For the text-containing cell, return its midpoint in (X, Y) coordinate format. 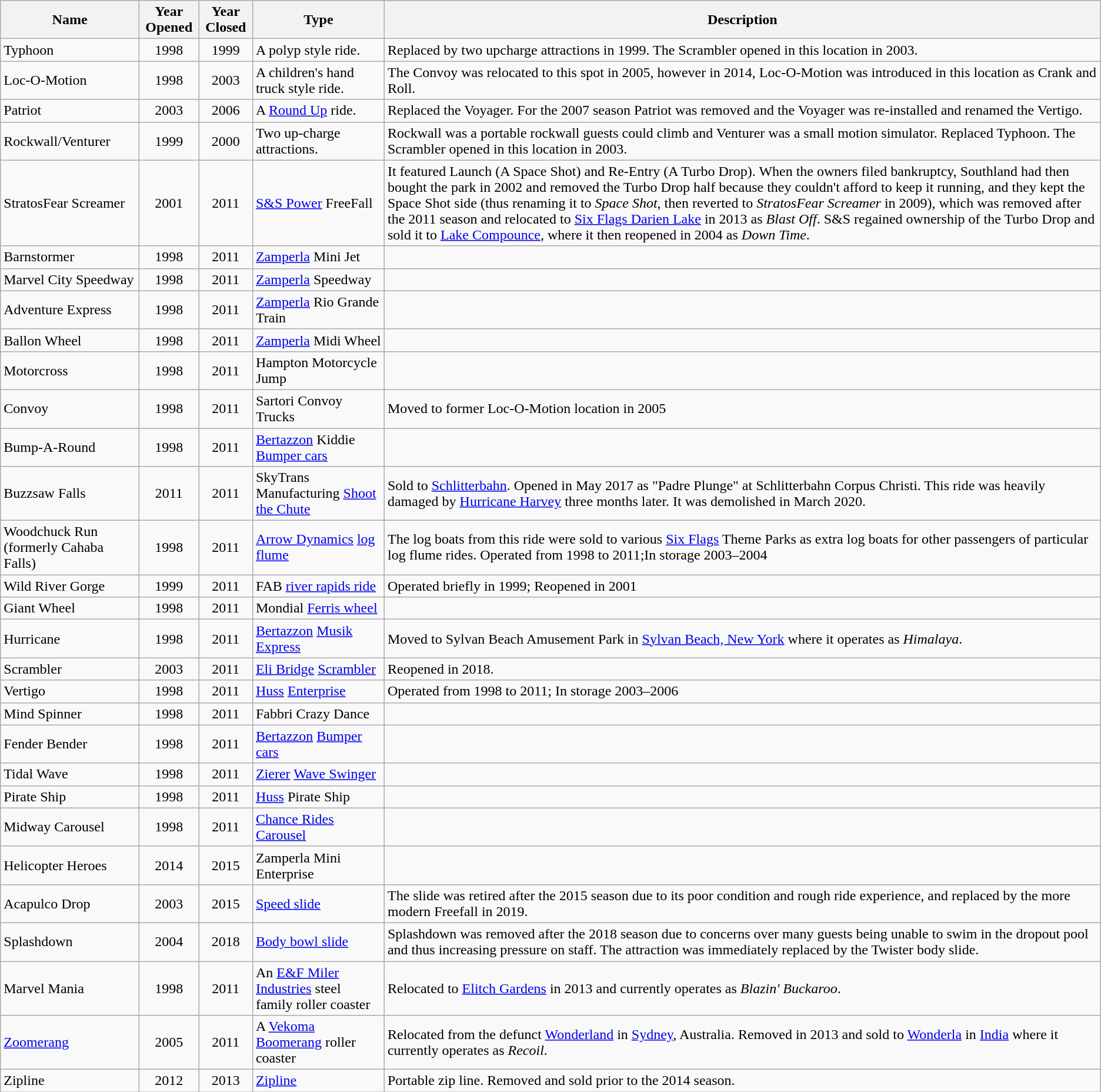
Moved to Sylvan Beach Amusement Park in Sylvan Beach, New York where it operates as Himalaya. (742, 639)
Year Opened (169, 20)
Zierer Wave Swinger (318, 774)
A children's hand truck style ride. (318, 80)
2018 (226, 941)
2013 (226, 1081)
Arrow Dynamics log flume (318, 548)
Zamperla Speedway (318, 279)
Type (318, 20)
Relocated to Elitch Gardens in 2013 and currently operates as Blazin' Buckaroo. (742, 988)
Typhoon (70, 50)
Rockwall/Venturer (70, 141)
Helicopter Heroes (70, 865)
Mind Spinner (70, 714)
2005 (169, 1043)
Speed slide (318, 904)
2006 (226, 111)
S&S Power FreeFall (318, 203)
Year Closed (226, 20)
Splashdown (70, 941)
2014 (169, 865)
The slide was retired after the 2015 season due to its poor condition and rough ride experience, and replaced by the more modern Freefall in 2019. (742, 904)
Tidal Wave (70, 774)
Bertazzon Kiddie Bumper cars (318, 447)
Sartori Convoy Trucks (318, 408)
Giant Wheel (70, 608)
Hampton Motorcycle Jump (318, 371)
Fender Bender (70, 744)
Loc-O-Motion (70, 80)
An E&F Miler Industries steel family roller coaster (318, 988)
StratosFear Screamer (70, 203)
Motorcross (70, 371)
Acapulco Drop (70, 904)
Portable zip line. Removed and sold prior to the 2014 season. (742, 1081)
Two up-charge attractions. (318, 141)
Pirate Ship (70, 797)
Zamperla Mini Jet (318, 257)
Marvel Mania (70, 988)
Eli Bridge Scrambler (318, 669)
Description (742, 20)
2000 (226, 141)
SkyTrans Manufacturing Shoot the Chute (318, 494)
Zoomerang (70, 1043)
Vertigo (70, 691)
Reopened in 2018. (742, 669)
Zamperla Rio Grande Train (318, 309)
Adventure Express (70, 309)
Huss Pirate Ship (318, 797)
A Round Up ride. (318, 111)
Zamperla Mini Enterprise (318, 865)
Ballon Wheel (70, 340)
Bump-A-Round (70, 447)
Name (70, 20)
Barnstormer (70, 257)
Marvel City Speedway (70, 279)
2001 (169, 203)
Replaced the Voyager. For the 2007 season Patriot was removed and the Voyager was re-installed and renamed the Vertigo. (742, 111)
Replaced by two upcharge attractions in 1999. The Scrambler opened in this location in 2003. (742, 50)
A Vekoma Boomerang roller coaster (318, 1043)
2012 (169, 1081)
Mondial Ferris wheel (318, 608)
Buzzsaw Falls (70, 494)
Operated from 1998 to 2011; In storage 2003–2006 (742, 691)
Zamperla Midi Wheel (318, 340)
Bertazzon Bumper cars (318, 744)
Midway Carousel (70, 827)
FAB river rapids ride (318, 586)
Convoy (70, 408)
Woodchuck Run (formerly Cahaba Falls) (70, 548)
Wild River Gorge (70, 586)
Moved to former Loc-O-Motion location in 2005 (742, 408)
Fabbri Crazy Dance (318, 714)
The Convoy was relocated to this spot in 2005, however in 2014, Loc-O-Motion was introduced in this location as Crank and Roll. (742, 80)
Relocated from the defunct Wonderland in Sydney, Australia. Removed in 2013 and sold to Wonderla in India where it currently operates as Recoil. (742, 1043)
Scrambler (70, 669)
Huss Enterprise (318, 691)
Patriot (70, 111)
A polyp style ride. (318, 50)
Body bowl slide (318, 941)
Hurricane (70, 639)
Chance Rides Carousel (318, 827)
Operated briefly in 1999; Reopened in 2001 (742, 586)
Bertazzon Musik Express (318, 639)
2004 (169, 941)
